From the cell containing the given text, extract its center point as [x, y] coordinate. 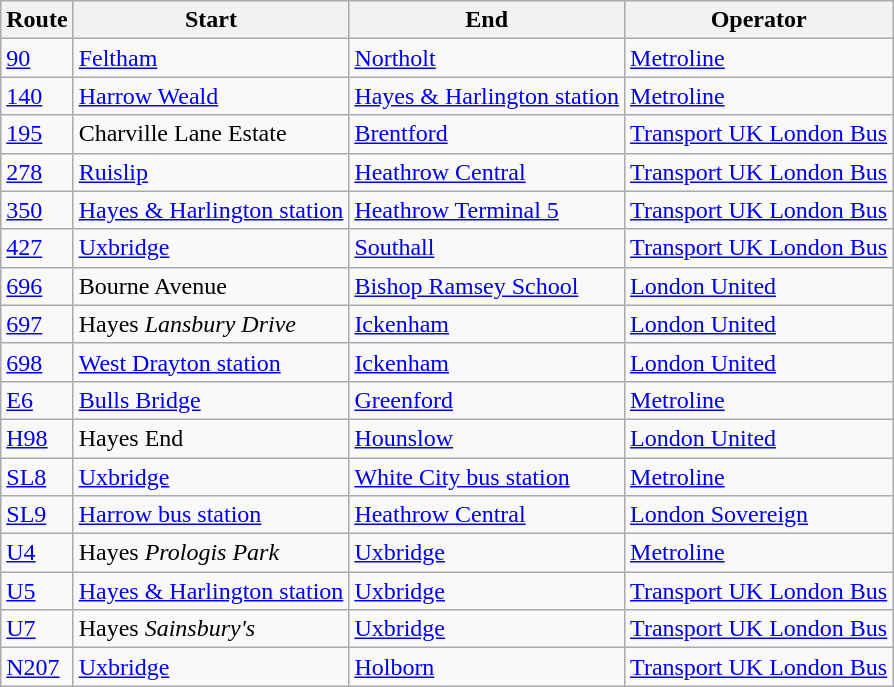
Route [37, 20]
698 [37, 362]
Hayes Prologis Park [211, 553]
Holborn [487, 667]
195 [37, 134]
Hayes Sainsbury's [211, 629]
U5 [37, 591]
H98 [37, 438]
Hayes End [211, 438]
Brentford [487, 134]
End [487, 20]
350 [37, 210]
278 [37, 172]
West Drayton station [211, 362]
E6 [37, 400]
Heathrow Terminal 5 [487, 210]
Hayes Lansbury Drive [211, 324]
Greenford [487, 400]
Operator [759, 20]
Hounslow [487, 438]
N207 [37, 667]
427 [37, 248]
Feltham [211, 58]
Harrow Weald [211, 96]
Ruislip [211, 172]
SL8 [37, 477]
Bishop Ramsey School [487, 286]
90 [37, 58]
Bulls Bridge [211, 400]
697 [37, 324]
London Sovereign [759, 515]
Start [211, 20]
Harrow bus station [211, 515]
Northolt [487, 58]
696 [37, 286]
Charville Lane Estate [211, 134]
U7 [37, 629]
Southall [487, 248]
SL9 [37, 515]
White City bus station [487, 477]
U4 [37, 553]
Bourne Avenue [211, 286]
140 [37, 96]
